For the text-containing cell, return its midpoint in [X, Y] coordinate format. 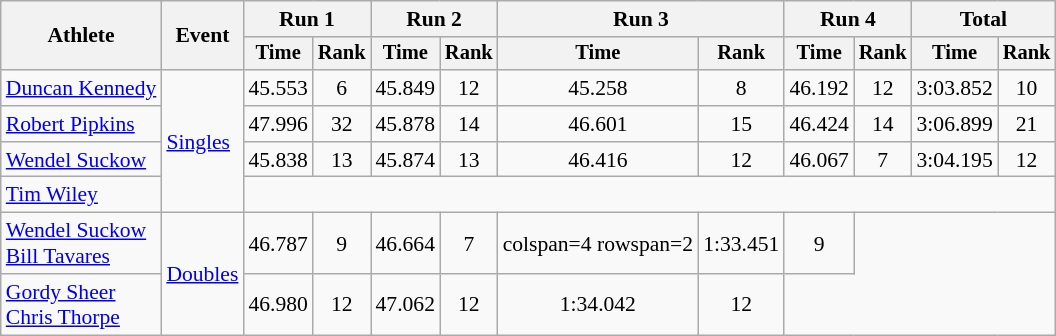
Tim Wiley [82, 195]
1:34.042 [598, 304]
32 [342, 124]
45.258 [598, 88]
Wendel Suckow [82, 160]
46.787 [278, 244]
47.062 [404, 304]
46.664 [404, 244]
Event [202, 36]
45.878 [404, 124]
Wendel SuckowBill Tavares [82, 244]
45.849 [404, 88]
1:33.451 [741, 244]
45.553 [278, 88]
Athlete [82, 36]
45.838 [278, 160]
colspan=4 rowspan=2 [598, 244]
46.601 [598, 124]
Gordy SheerChris Thorpe [82, 304]
3:03.852 [954, 88]
15 [741, 124]
Duncan Kennedy [82, 88]
21 [1027, 124]
46.416 [598, 160]
6 [342, 88]
Doubles [202, 274]
Run 1 [306, 19]
46.192 [818, 88]
47.996 [278, 124]
10 [1027, 88]
8 [741, 88]
Singles [202, 141]
3:04.195 [954, 160]
46.980 [278, 304]
Run 2 [434, 19]
46.424 [818, 124]
3:06.899 [954, 124]
46.067 [818, 160]
Run 3 [642, 19]
Robert Pipkins [82, 124]
45.874 [404, 160]
Run 4 [848, 19]
Total [983, 19]
